Detect which cell encompasses the target text, then output its [X, Y] center coordinate. 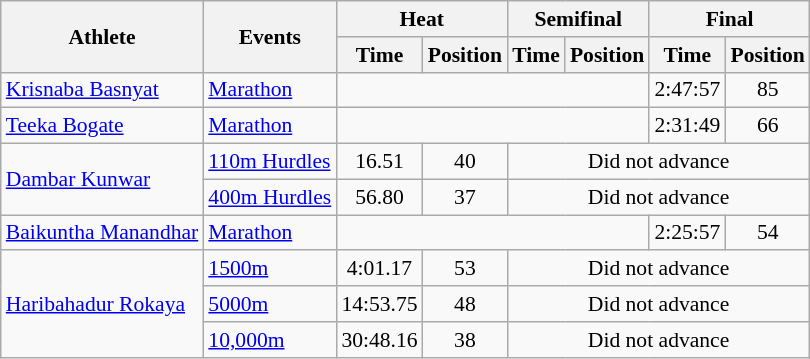
16.51 [379, 162]
10,000m [270, 340]
1500m [270, 269]
Events [270, 36]
5000m [270, 304]
Final [730, 19]
38 [465, 340]
Haribahadur Rokaya [102, 304]
Semifinal [578, 19]
110m Hurdles [270, 162]
Heat [422, 19]
400m Hurdles [270, 197]
14:53.75 [379, 304]
Krisnaba Basnyat [102, 90]
Baikuntha Manandhar [102, 233]
66 [767, 126]
48 [465, 304]
40 [465, 162]
2:25:57 [687, 233]
54 [767, 233]
2:31:49 [687, 126]
30:48.16 [379, 340]
37 [465, 197]
Athlete [102, 36]
Dambar Kunwar [102, 180]
4:01.17 [379, 269]
85 [767, 90]
Teeka Bogate [102, 126]
56.80 [379, 197]
2:47:57 [687, 90]
53 [465, 269]
